For the text-containing cell, return its midpoint in [X, Y] coordinate format. 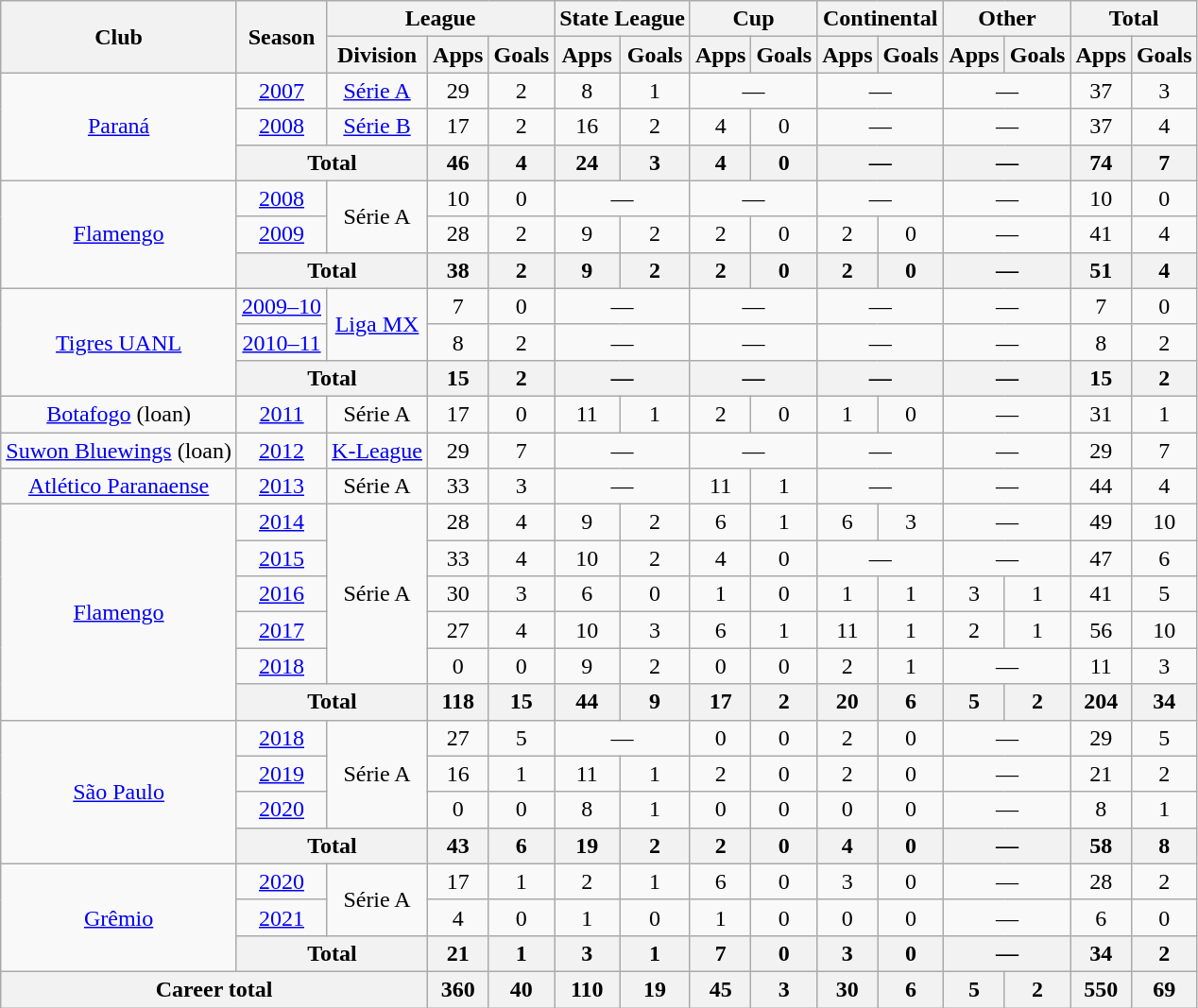
2019 [282, 774]
20 [847, 702]
58 [1101, 846]
2014 [282, 522]
2007 [282, 91]
2012 [282, 451]
56 [1101, 630]
2017 [282, 630]
Botafogo (loan) [119, 414]
Tigres UANL [119, 342]
51 [1101, 270]
Career total [214, 989]
40 [522, 989]
69 [1164, 989]
Paraná [119, 127]
Suwon Bluewings (loan) [119, 451]
45 [720, 989]
Club [119, 37]
31 [1101, 414]
46 [458, 162]
2011 [282, 414]
2021 [282, 917]
110 [588, 989]
Série B [378, 127]
43 [458, 846]
38 [458, 270]
Cup [753, 19]
2013 [282, 487]
2015 [282, 558]
47 [1101, 558]
74 [1101, 162]
Grêmio [119, 917]
24 [588, 162]
Liga MX [378, 324]
Division [378, 55]
State League [623, 19]
204 [1101, 702]
360 [458, 989]
550 [1101, 989]
São Paulo [119, 792]
49 [1101, 522]
2016 [282, 594]
2010–11 [282, 342]
2009–10 [282, 306]
K-League [378, 451]
Other [1007, 19]
118 [458, 702]
Continental [881, 19]
Season [282, 37]
League [440, 19]
2009 [282, 234]
Atlético Paranaense [119, 487]
